Return the [x, y] coordinate for the center point of the cell that contains the specified text.  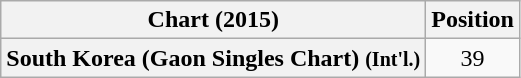
Position [473, 20]
Chart (2015) [214, 20]
South Korea (Gaon Singles Chart) (Int'l.) [214, 58]
39 [473, 58]
